Search for the cell housing the specified text and yield its (x, y) center coordinate. 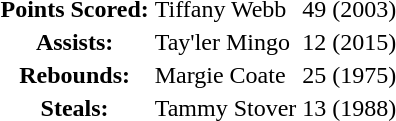
Tay'ler Mingo (226, 42)
Margie Coate (226, 75)
25 (314, 75)
12 (314, 42)
